Output the (x, y) coordinate of the center of the cell containing the given text.  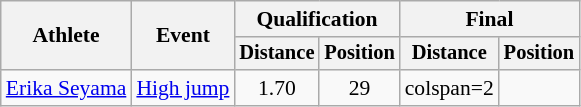
Erika Seyama (66, 88)
colspan=2 (450, 88)
Athlete (66, 36)
Event (182, 36)
High jump (182, 88)
Qualification (316, 19)
29 (359, 88)
1.70 (276, 88)
Final (490, 19)
